From the cell containing the given text, extract its center point as (x, y) coordinate. 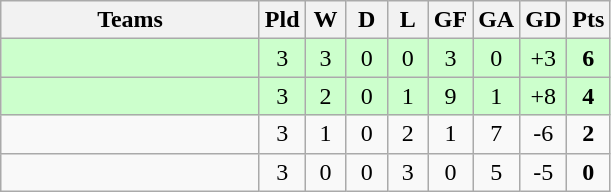
9 (450, 96)
D (366, 20)
4 (588, 96)
GA (496, 20)
7 (496, 134)
Pld (282, 20)
5 (496, 172)
GF (450, 20)
GD (544, 20)
-5 (544, 172)
-6 (544, 134)
6 (588, 58)
Teams (130, 20)
L (408, 20)
+8 (544, 96)
Pts (588, 20)
+3 (544, 58)
W (326, 20)
